Provide the (X, Y) coordinate of the cell's center where the given text is located.  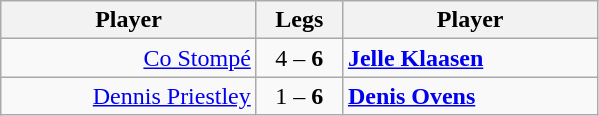
Denis Ovens (470, 96)
4 – 6 (299, 58)
1 – 6 (299, 96)
Jelle Klaasen (470, 58)
Dennis Priestley (129, 96)
Co Stompé (129, 58)
Legs (299, 20)
